Return the (X, Y) coordinate for the center point of the cell that contains the specified text.  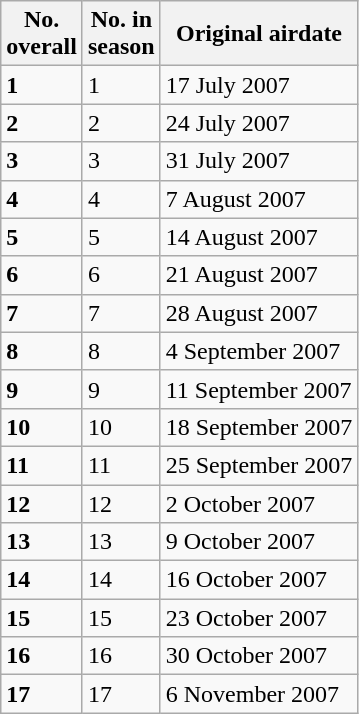
23 October 2007 (259, 618)
No. inseason (121, 34)
30 October 2007 (259, 656)
25 September 2007 (259, 465)
24 July 2007 (259, 123)
16 October 2007 (259, 580)
11 September 2007 (259, 389)
21 August 2007 (259, 275)
28 August 2007 (259, 313)
7 August 2007 (259, 199)
14 August 2007 (259, 237)
17 July 2007 (259, 85)
Original airdate (259, 34)
18 September 2007 (259, 427)
4 September 2007 (259, 351)
9 October 2007 (259, 542)
6 November 2007 (259, 694)
31 July 2007 (259, 161)
No.overall (42, 34)
2 October 2007 (259, 503)
